Detect which cell encompasses the target text, then output its (X, Y) center coordinate. 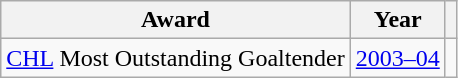
CHL Most Outstanding Goaltender (176, 58)
Year (398, 20)
2003–04 (398, 58)
Award (176, 20)
